Locate the cell with the specified text and output its (x, y) center coordinate. 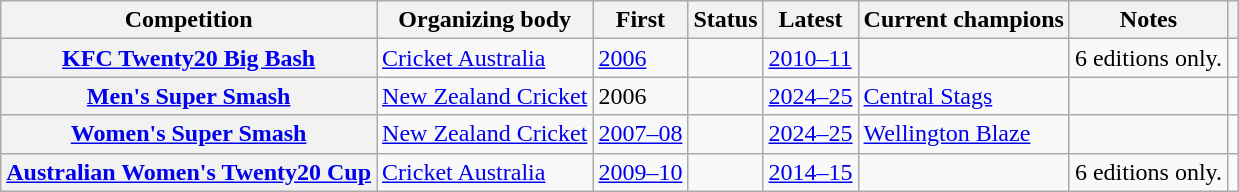
Organizing body (485, 20)
Men's Super Smash (189, 96)
First (640, 20)
2014–15 (810, 172)
Latest (810, 20)
Women's Super Smash (189, 134)
Central Stags (964, 96)
2007–08 (640, 134)
Current champions (964, 20)
Wellington Blaze (964, 134)
KFC Twenty20 Big Bash (189, 58)
Status (726, 20)
2009–10 (640, 172)
Notes (1148, 20)
2010–11 (810, 58)
Competition (189, 20)
Australian Women's Twenty20 Cup (189, 172)
